Find where the given text appears and provide that cell's center as (x, y) coordinate. 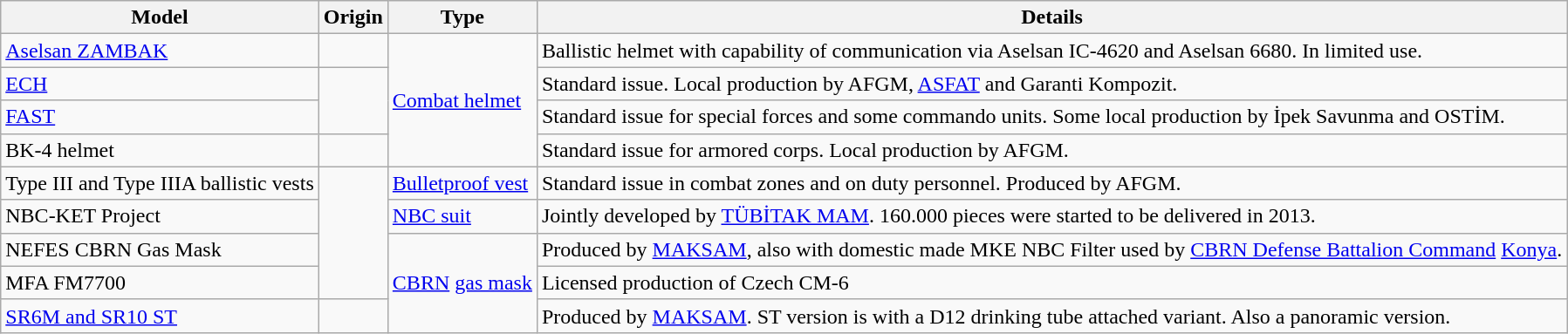
Combat helmet (462, 100)
ECH (160, 84)
FAST (160, 117)
Standard issue for special forces and some commando units. Some local production by İpek Savunma and OSTİM. (1051, 117)
Aselsan ZAMBAK (160, 51)
SR6M and SR10 ST (160, 316)
Origin (353, 17)
Standard issue. Local production by AFGM, ASFAT and Garanti Kompozit. (1051, 84)
Jointly developed by TÜBİTAK MAM. 160.000 pieces were started to be delivered in 2013. (1051, 216)
Standard issue for armored corps. Local production by AFGM. (1051, 150)
NEFES CBRN Gas Mask (160, 249)
NBC suit (462, 216)
BK-4 helmet (160, 150)
Type III and Type IIIA ballistic vests (160, 183)
Standard issue in combat zones and on duty personnel. Produced by AFGM. (1051, 183)
Ballistic helmet with capability of communication via Aselsan IC-4620 and Aselsan 6680. In limited use. (1051, 51)
Licensed production of Czech CM-6 (1051, 283)
Type (462, 17)
Produced by MAKSAM. ST version is with a D12 drinking tube attached variant. Also a panoramic version. (1051, 316)
CBRN gas mask (462, 283)
Produced by MAKSAM, also with domestic made MKE NBC Filter used by CBRN Defense Battalion Command Konya. (1051, 249)
MFA FM7700 (160, 283)
Bulletproof vest (462, 183)
Details (1051, 17)
Model (160, 17)
NBC-KET Project (160, 216)
